Return (x, y) of the center of cell containing provided text 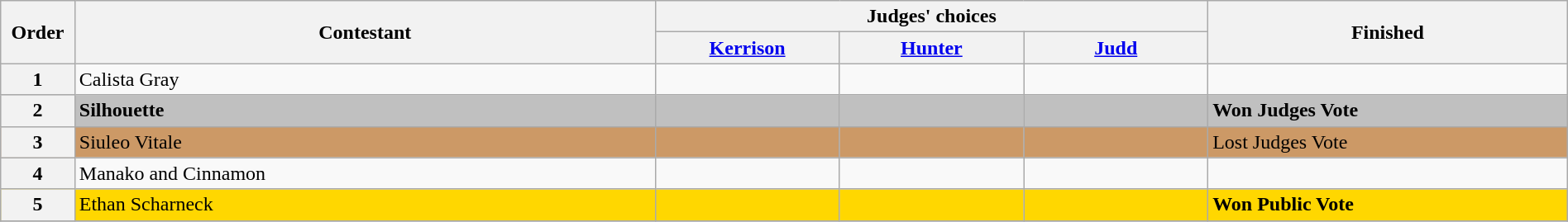
Calista Gray (365, 79)
Judd (1116, 48)
Finished (1388, 32)
Kerrison (748, 48)
Judges' choices (931, 17)
3 (38, 142)
Won Public Vote (1388, 205)
Won Judges Vote (1388, 111)
Ethan Scharneck (365, 205)
5 (38, 205)
Siuleo Vitale (365, 142)
2 (38, 111)
Lost Judges Vote (1388, 142)
1 (38, 79)
Silhouette (365, 111)
Contestant (365, 32)
4 (38, 173)
Manako and Cinnamon (365, 173)
Order (38, 32)
Hunter (931, 48)
